Return (X, Y) of the center of cell containing provided text 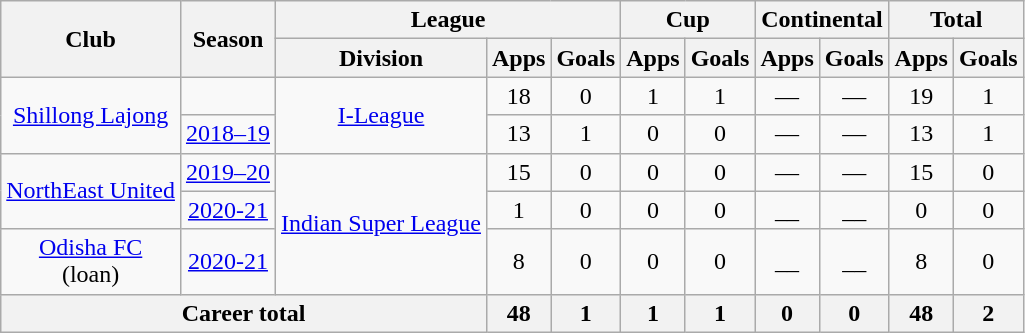
Career total (244, 313)
2018–19 (228, 134)
Total (956, 20)
2 (988, 313)
Season (228, 39)
18 (518, 96)
Cup (688, 20)
NorthEast United (91, 191)
Odisha FC(loan) (91, 262)
Club (91, 39)
Indian Super League (382, 224)
I-League (382, 115)
Shillong Lajong (91, 115)
19 (921, 96)
League (448, 20)
Division (382, 58)
2019–20 (228, 172)
Continental (822, 20)
